Return the (x, y) coordinate for the center point of the cell that contains the specified text.  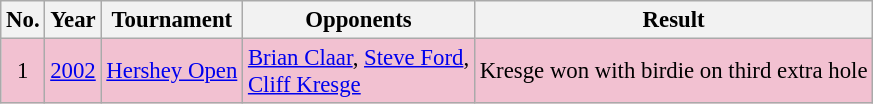
2002 (73, 72)
Result (673, 20)
1 (23, 72)
Year (73, 20)
Tournament (172, 20)
Brian Claar, Steve Ford, Cliff Kresge (359, 72)
No. (23, 20)
Opponents (359, 20)
Kresge won with birdie on third extra hole (673, 72)
Hershey Open (172, 72)
